Extract the (X, Y) coordinate from the center of the cell holding the provided text.  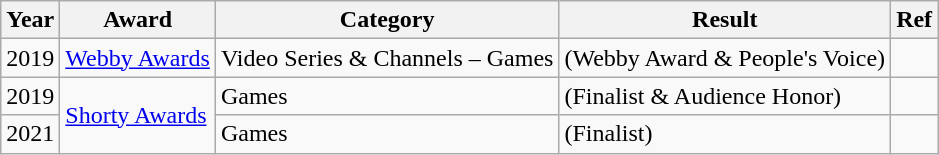
Ref (914, 20)
Video Series & Channels – Games (387, 58)
Award (138, 20)
Category (387, 20)
2021 (30, 134)
(Webby Award & People's Voice) (725, 58)
Webby Awards (138, 58)
Result (725, 20)
Year (30, 20)
(Finalist) (725, 134)
(Finalist & Audience Honor) (725, 96)
Shorty Awards (138, 115)
